Capture the cell that displays the provided text and extract its [X, Y] central coordinate. 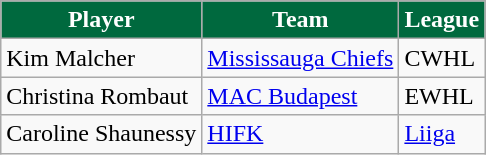
League [442, 20]
CWHL [442, 58]
EWHL [442, 96]
Kim Malcher [102, 58]
Caroline Shaunessy [102, 134]
MAC Budapest [300, 96]
Team [300, 20]
Mississauga Chiefs [300, 58]
Christina Rombaut [102, 96]
Liiga [442, 134]
HIFK [300, 134]
Player [102, 20]
